Detect which cell encompasses the target text, then output its [X, Y] center coordinate. 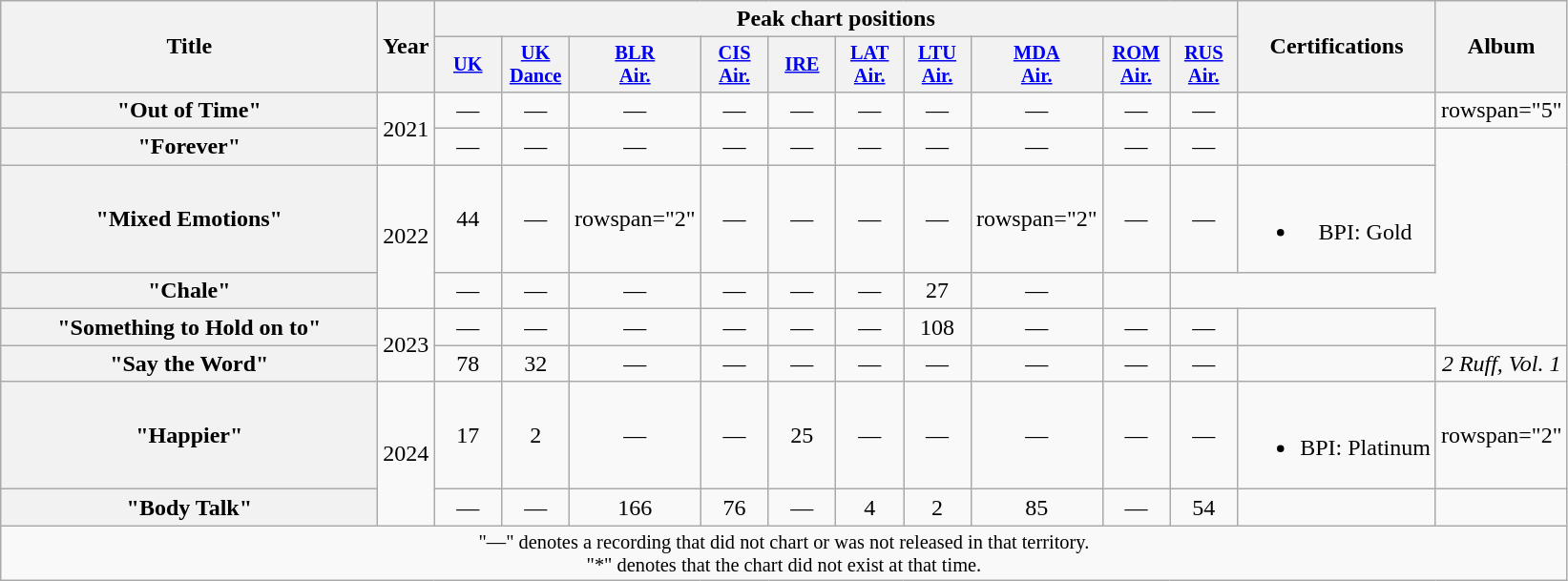
2024 [407, 454]
Peak chart positions [836, 19]
"Forever" [189, 147]
Album [1501, 47]
"Mixed Emotions" [189, 219]
"Chale" [189, 291]
BPI: Platinum [1337, 435]
32 [536, 363]
108 [937, 327]
IRE [802, 65]
27 [937, 291]
"Body Talk" [189, 508]
76 [735, 508]
RUSAir. [1204, 65]
2021 [407, 128]
78 [468, 363]
"Something to Hold on to" [189, 327]
17 [468, 435]
BLRAir. [636, 65]
UK [468, 65]
Year [407, 47]
"Happier" [189, 435]
2022 [407, 237]
Title [189, 47]
25 [802, 435]
4 [870, 508]
"—" denotes a recording that did not chart or was not released in that territory. "*" denotes that the chart did not exist at that time. [784, 553]
LTUAir. [937, 65]
"Out of Time" [189, 110]
85 [1036, 508]
44 [468, 219]
166 [636, 508]
BPI: Gold [1337, 219]
Certifications [1337, 47]
"Say the Word" [189, 363]
2 Ruff, Vol. 1 [1501, 363]
2023 [407, 345]
54 [1204, 508]
CISAir. [735, 65]
UKDance [536, 65]
MDAAir. [1036, 65]
rowspan="5" [1501, 110]
ROMAir. [1136, 65]
LATAir. [870, 65]
